Search for the cell housing the specified text and yield its [x, y] center coordinate. 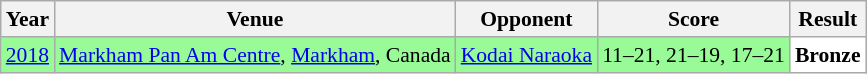
Venue [255, 19]
Markham Pan Am Centre, Markham, Canada [255, 55]
Opponent [526, 19]
Kodai Naraoka [526, 55]
Bronze [828, 55]
Year [28, 19]
Result [828, 19]
2018 [28, 55]
11–21, 21–19, 17–21 [694, 55]
Score [694, 19]
